Provide the [x, y] coordinate of the cell's center where the given text is located.  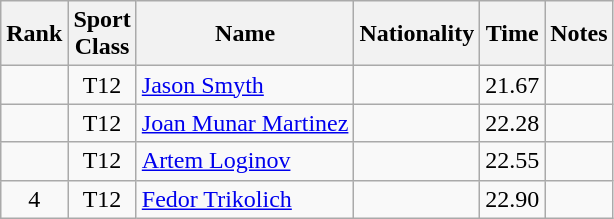
Time [512, 34]
SportClass [102, 34]
4 [34, 199]
Joan Munar Martinez [245, 123]
22.90 [512, 199]
Jason Smyth [245, 85]
21.67 [512, 85]
Notes [579, 34]
22.55 [512, 161]
22.28 [512, 123]
Name [245, 34]
Artem Loginov [245, 161]
Nationality [417, 34]
Fedor Trikolich [245, 199]
Rank [34, 34]
